Capture the cell that displays the provided text and extract its (x, y) central coordinate. 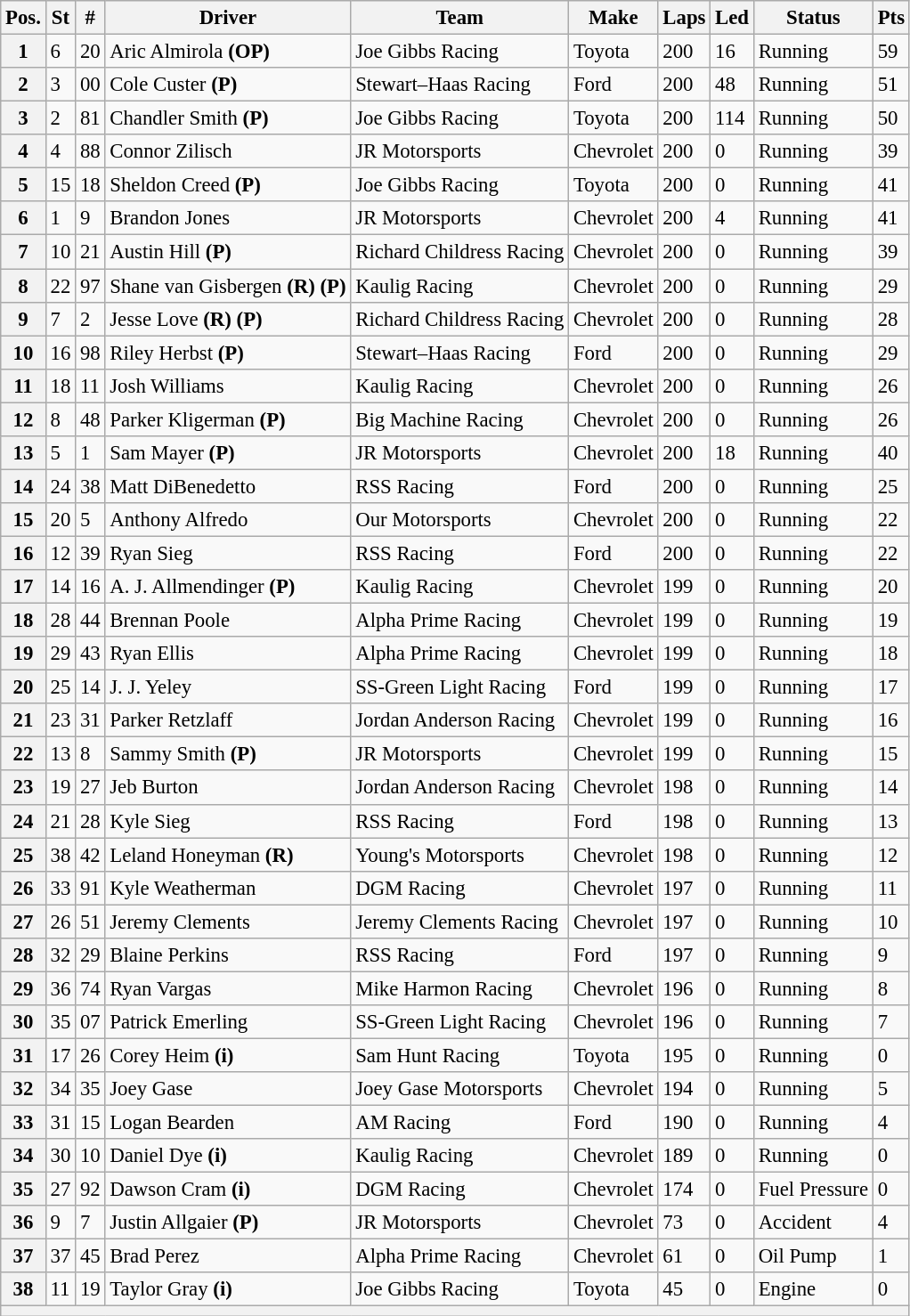
81 (91, 118)
Jeb Burton (228, 788)
42 (91, 855)
195 (684, 1055)
Jeremy Clements Racing (459, 922)
40 (890, 453)
Ryan Vargas (228, 988)
Patrick Emerling (228, 1022)
74 (91, 988)
61 (684, 1256)
Status (813, 18)
Sheldon Creed (P) (228, 185)
Parker Kligerman (P) (228, 419)
Kyle Weatherman (228, 888)
44 (91, 621)
Connor Zilisch (228, 151)
Austin Hill (P) (228, 252)
Big Machine Racing (459, 419)
91 (91, 888)
Josh Williams (228, 386)
00 (91, 85)
Oil Pump (813, 1256)
190 (684, 1123)
194 (684, 1089)
88 (91, 151)
Driver (228, 18)
Kyle Sieg (228, 821)
Jeremy Clements (228, 922)
98 (91, 353)
Ryan Ellis (228, 654)
Parker Retzlaff (228, 720)
Logan Bearden (228, 1123)
97 (91, 286)
Young's Motorsports (459, 855)
Sam Hunt Racing (459, 1055)
Corey Heim (i) (228, 1055)
Team (459, 18)
Cole Custer (P) (228, 85)
Aric Almirola (OP) (228, 52)
174 (684, 1190)
189 (684, 1156)
Joey Gase (228, 1089)
Engine (813, 1290)
Ryan Sieg (228, 553)
Brandon Jones (228, 218)
Chandler Smith (P) (228, 118)
Fuel Pressure (813, 1190)
Justin Allgaier (P) (228, 1223)
Riley Herbst (P) (228, 353)
A. J. Allmendinger (P) (228, 587)
Pts (890, 18)
Leland Honeyman (R) (228, 855)
Pos. (23, 18)
# (91, 18)
J. J. Yeley (228, 687)
Led (732, 18)
43 (91, 654)
92 (91, 1190)
Daniel Dye (i) (228, 1156)
Blaine Perkins (228, 955)
07 (91, 1022)
Sammy Smith (P) (228, 754)
Brennan Poole (228, 621)
114 (732, 118)
Jesse Love (R) (P) (228, 319)
73 (684, 1223)
Matt DiBenedetto (228, 486)
Taylor Gray (i) (228, 1290)
59 (890, 52)
Dawson Cram (i) (228, 1190)
AM Racing (459, 1123)
Laps (684, 18)
Our Motorsports (459, 520)
Make (613, 18)
Mike Harmon Racing (459, 988)
50 (890, 118)
Brad Perez (228, 1256)
Joey Gase Motorsports (459, 1089)
St (61, 18)
Accident (813, 1223)
Shane van Gisbergen (R) (P) (228, 286)
Sam Mayer (P) (228, 453)
Anthony Alfredo (228, 520)
